Provide the [X, Y] coordinate of the cell's center where the given text is located.  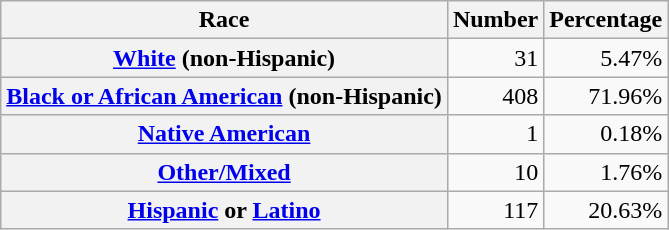
Race [224, 20]
31 [495, 58]
117 [495, 210]
408 [495, 96]
5.47% [606, 58]
20.63% [606, 210]
Hispanic or Latino [224, 210]
White (non-Hispanic) [224, 58]
Other/Mixed [224, 172]
71.96% [606, 96]
10 [495, 172]
Native American [224, 134]
1 [495, 134]
Percentage [606, 20]
Number [495, 20]
0.18% [606, 134]
Black or African American (non-Hispanic) [224, 96]
1.76% [606, 172]
